Return [X, Y] of the center of cell containing provided text 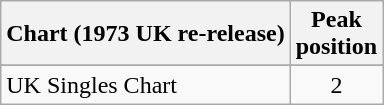
2 [336, 85]
UK Singles Chart [146, 85]
Peakposition [336, 34]
Chart (1973 UK re-release) [146, 34]
